Detect which cell encompasses the target text, then output its [X, Y] center coordinate. 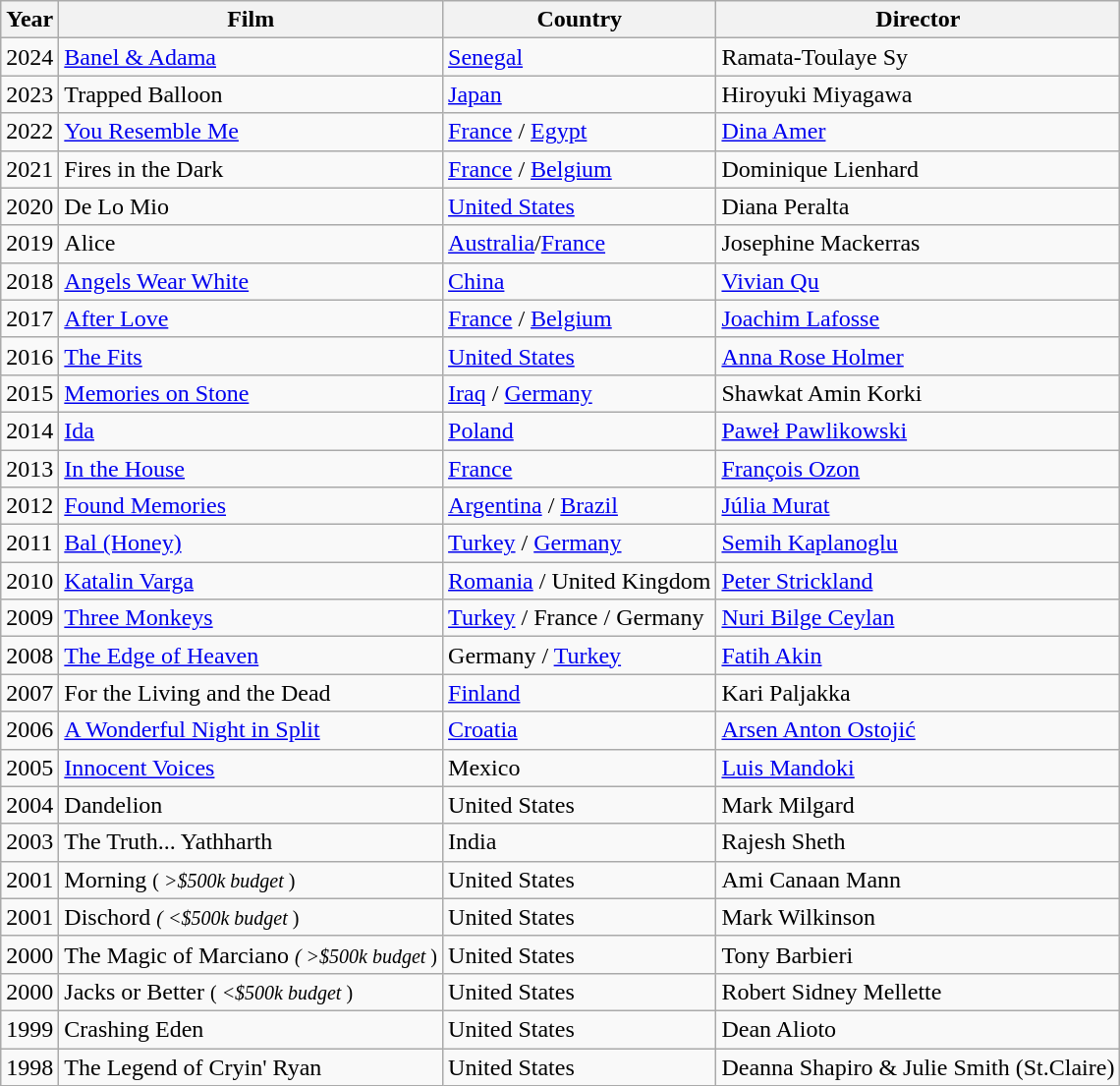
Rajesh Sheth [918, 842]
2022 [29, 132]
2018 [29, 281]
Shawkat Amin Korki [918, 393]
2010 [29, 581]
Paweł Pawlikowski [918, 430]
2014 [29, 430]
Luis Mandoki [918, 768]
Dominique Lienhard [918, 169]
Josephine Mackerras [918, 244]
2020 [29, 206]
Kari Paljakka [918, 693]
2024 [29, 57]
2007 [29, 693]
Robert Sidney Mellette [918, 992]
2009 [29, 618]
Germany / Turkey [580, 656]
Trapped Balloon [252, 94]
For the Living and the Dead [252, 693]
Argentina / Brazil [580, 506]
1999 [29, 1029]
Dina Amer [918, 132]
Poland [580, 430]
Angels Wear White [252, 281]
France [580, 469]
Vivian Qu [918, 281]
The Legend of Cryin' Ryan [252, 1066]
Australia/France [580, 244]
Fires in the Dark [252, 169]
2003 [29, 842]
After Love [252, 318]
Mark Milgard [918, 805]
Dean Alioto [918, 1029]
Jacks or Better ( <$500k budget ) [252, 992]
Arsen Anton Ostojić [918, 730]
Senegal [580, 57]
The Fits [252, 356]
Film [252, 20]
Banel & Adama [252, 57]
2005 [29, 768]
Dischord ( <$500k budget ) [252, 917]
In the House [252, 469]
2011 [29, 543]
Finland [580, 693]
Fatih Akin [918, 656]
2023 [29, 94]
Crashing Eden [252, 1029]
Director [918, 20]
2019 [29, 244]
Dandelion [252, 805]
2004 [29, 805]
Three Monkeys [252, 618]
Tony Barbieri [918, 954]
Anna Rose Holmer [918, 356]
Memories on Stone [252, 393]
2017 [29, 318]
Joachim Lafosse [918, 318]
A Wonderful Night in Split [252, 730]
Ramata-Toulaye Sy [918, 57]
Alice [252, 244]
Katalin Varga [252, 581]
The Truth... Yathharth [252, 842]
2012 [29, 506]
De Lo Mio [252, 206]
Year [29, 20]
You Resemble Me [252, 132]
François Ozon [918, 469]
India [580, 842]
Hiroyuki Miyagawa [918, 94]
Júlia Murat [918, 506]
Deanna Shapiro & Julie Smith (St.Claire) [918, 1066]
Japan [580, 94]
France / Egypt [580, 132]
Iraq / Germany [580, 393]
2008 [29, 656]
Croatia [580, 730]
Turkey / Germany [580, 543]
2021 [29, 169]
Ida [252, 430]
Found Memories [252, 506]
Morning ( >$500k budget ) [252, 880]
The Magic of Marciano ( >$500k budget ) [252, 954]
Turkey / France / Germany [580, 618]
2013 [29, 469]
The Edge of Heaven [252, 656]
Country [580, 20]
Diana Peralta [918, 206]
2015 [29, 393]
Romania / United Kingdom [580, 581]
Bal (Honey) [252, 543]
Peter Strickland [918, 581]
1998 [29, 1066]
2016 [29, 356]
Mark Wilkinson [918, 917]
Ami Canaan Mann [918, 880]
2006 [29, 730]
Mexico [580, 768]
Innocent Voices [252, 768]
Nuri Bilge Ceylan [918, 618]
Semih Kaplanoglu [918, 543]
China [580, 281]
